Detect which cell encompasses the target text, then output its [x, y] center coordinate. 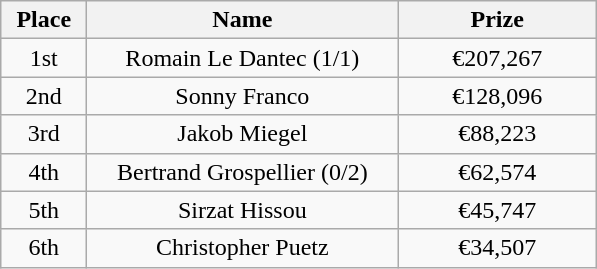
5th [44, 210]
Prize [498, 20]
Place [44, 20]
€62,574 [498, 172]
4th [44, 172]
€88,223 [498, 134]
Sirzat Hissou [242, 210]
1st [44, 58]
Jakob Miegel [242, 134]
€34,507 [498, 248]
€207,267 [498, 58]
Sonny Franco [242, 96]
€45,747 [498, 210]
Christopher Puetz [242, 248]
2nd [44, 96]
Romain Le Dantec (1/1) [242, 58]
Bertrand Grospellier (0/2) [242, 172]
Name [242, 20]
€128,096 [498, 96]
6th [44, 248]
3rd [44, 134]
